From the cell containing the given text, extract its center point as [x, y] coordinate. 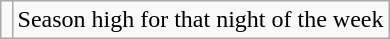
Season high for that night of the week [200, 20]
